Capture the cell that displays the provided text and extract its [X, Y] central coordinate. 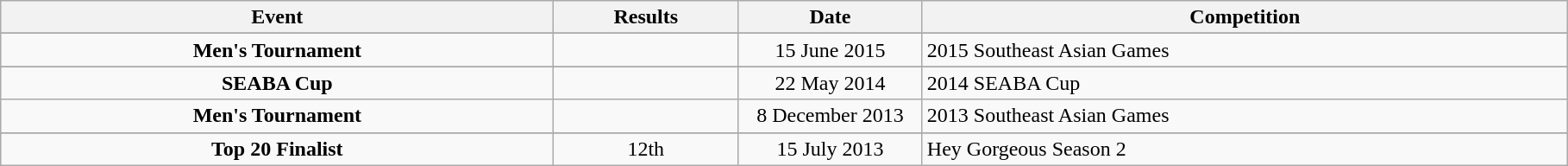
SEABA Cup [278, 83]
Top 20 Finalist [278, 149]
12th [646, 149]
Event [278, 17]
2013 Southeast Asian Games [1245, 116]
2015 Southeast Asian Games [1245, 50]
Competition [1245, 17]
22 May 2014 [831, 83]
8 December 2013 [831, 116]
Hey Gorgeous Season 2 [1245, 149]
15 July 2013 [831, 149]
Results [646, 17]
2014 SEABA Cup [1245, 83]
Date [831, 17]
15 June 2015 [831, 50]
